Output the (x, y) coordinate of the center of the cell containing the given text.  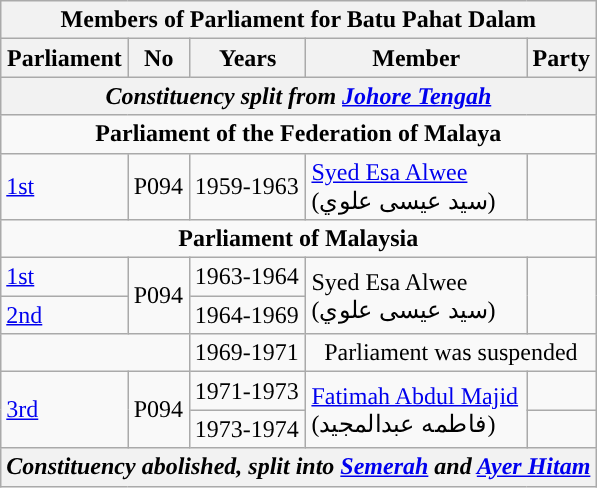
1963-1964 (248, 277)
2nd (64, 315)
Members of Parliament for Batu Pahat Dalam (298, 20)
1973-1974 (248, 429)
1971-1973 (248, 391)
Parliament (64, 58)
Years (248, 58)
Parliament of the Federation of Malaya (298, 134)
1959-1963 (248, 186)
1964-1969 (248, 315)
Parliament of Malaysia (298, 239)
Member (416, 58)
Constituency split from Johore Tengah (298, 96)
1969-1971 (248, 353)
Constituency abolished, split into Semerah and Ayer Hitam (298, 467)
Parliament was suspended (451, 353)
No (158, 58)
3rd (64, 410)
Fatimah Abdul Majid (فاطمه عبدالمجيد) (416, 410)
Party (562, 58)
